Return (X, Y) of the center of cell containing provided text 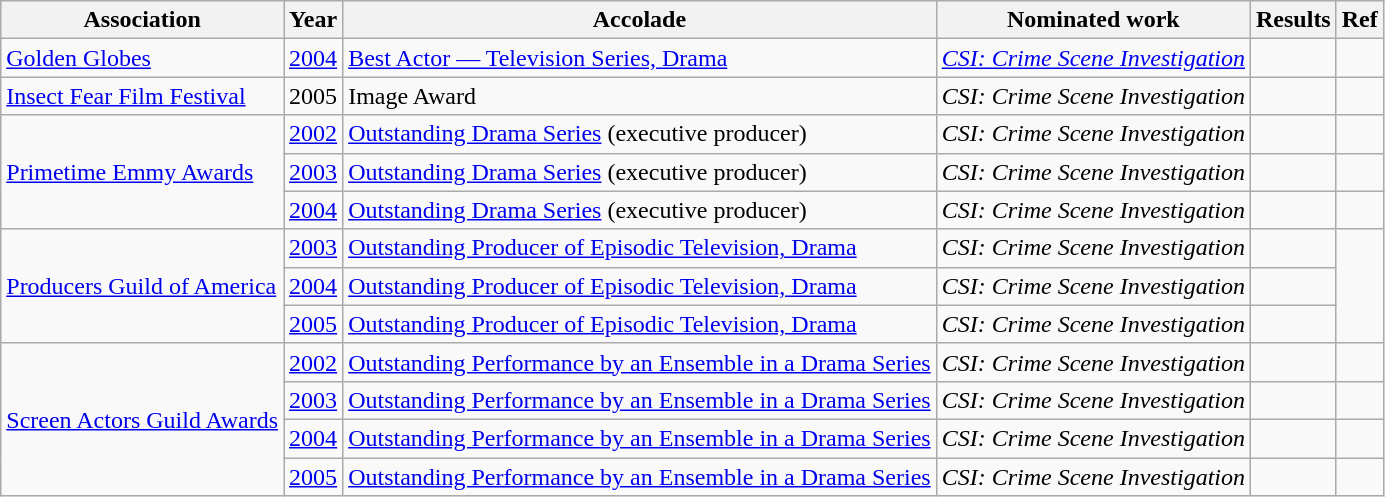
Year (314, 20)
Best Actor — Television Series, Drama (640, 58)
Results (1294, 20)
Ref (1360, 20)
Association (142, 20)
Insect Fear Film Festival (142, 96)
Producers Guild of America (142, 286)
Screen Actors Guild Awards (142, 419)
Nominated work (1093, 20)
Primetime Emmy Awards (142, 172)
Image Award (640, 96)
Golden Globes (142, 58)
Accolade (640, 20)
